Search for the cell housing the specified text and yield its [x, y] center coordinate. 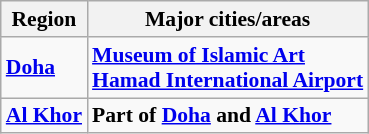
Museum of Islamic ArtHamad International Airport [228, 68]
Doha [44, 68]
Al Khor [44, 116]
Major cities/areas [228, 19]
Part of Doha and Al Khor [228, 116]
Region [44, 19]
